Output the (X, Y) coordinate of the center of the cell containing the given text.  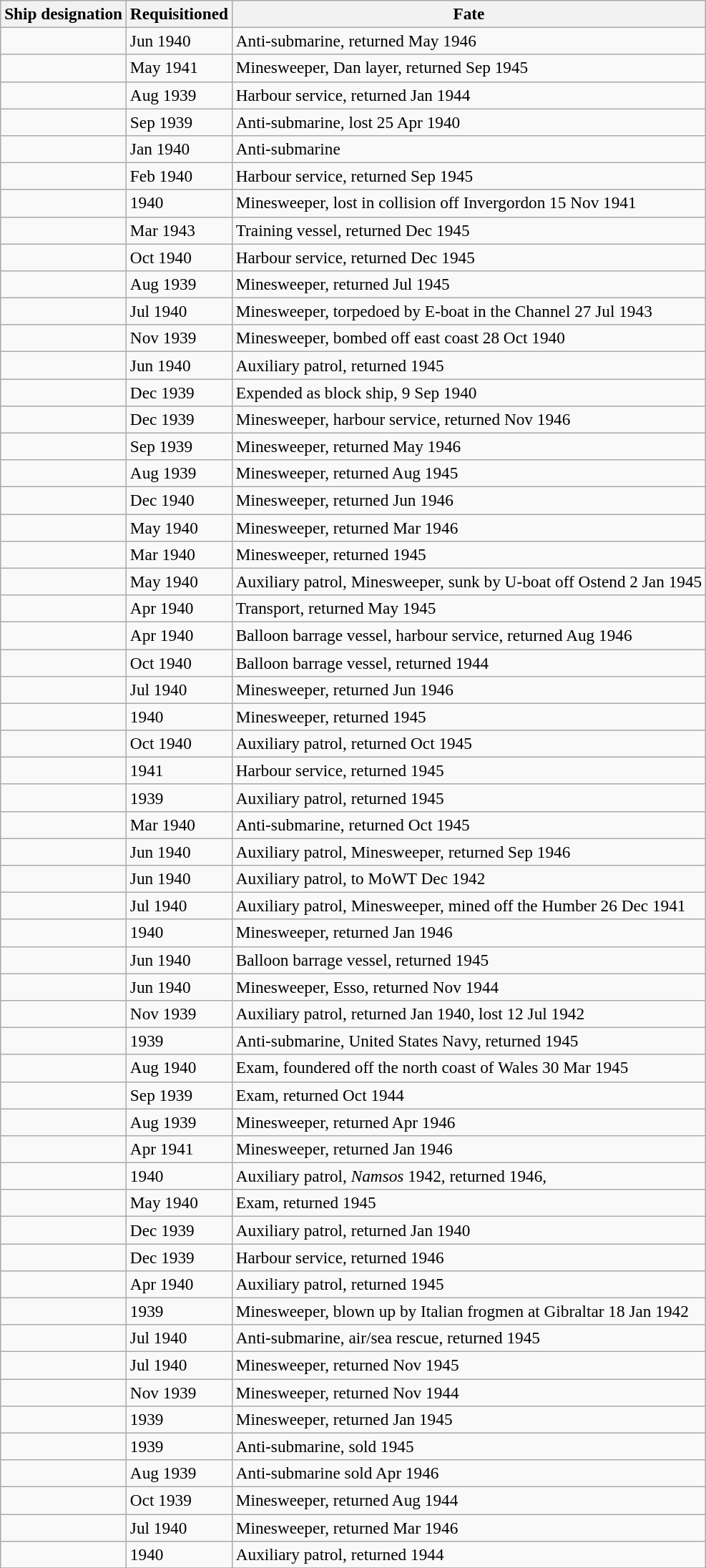
Minesweeper, blown up by Italian frogmen at Gibraltar 18 Jan 1942 (469, 1311)
Minesweeper, Esso, returned Nov 1944 (469, 986)
Oct 1939 (179, 1500)
Minesweeper, returned Jul 1945 (469, 284)
Apr 1941 (179, 1149)
Feb 1940 (179, 176)
Exam, foundered off the north coast of Wales 30 Mar 1945 (469, 1068)
Minesweeper, returned May 1946 (469, 446)
Auxiliary patrol, returned Jan 1940, lost 12 Jul 1942 (469, 1014)
Minesweeper, returned Nov 1944 (469, 1392)
Anti-submarine sold Apr 1946 (469, 1473)
Minesweeper, harbour service, returned Nov 1946 (469, 419)
Harbour service, returned Jan 1944 (469, 95)
Auxiliary patrol, to MoWT Dec 1942 (469, 878)
Anti-submarine, returned May 1946 (469, 41)
Auxiliary patrol, returned Oct 1945 (469, 743)
Minesweeper, returned Apr 1946 (469, 1122)
Harbour service, returned Dec 1945 (469, 257)
Jan 1940 (179, 149)
Minesweeper, Dan layer, returned Sep 1945 (469, 68)
Minesweeper, returned Aug 1944 (469, 1500)
Expended as block ship, 9 Sep 1940 (469, 392)
Transport, returned May 1945 (469, 608)
Minesweeper, returned Aug 1945 (469, 474)
Balloon barrage vessel, returned 1944 (469, 662)
Auxiliary patrol, Minesweeper, returned Sep 1946 (469, 851)
Anti-submarine, air/sea rescue, returned 1945 (469, 1338)
Auxiliary patrol, returned Jan 1940 (469, 1230)
Auxiliary patrol, Namsos 1942, returned 1946, (469, 1176)
Anti-submarine, sold 1945 (469, 1446)
1941 (179, 770)
May 1941 (179, 68)
Fate (469, 14)
Balloon barrage vessel, returned 1945 (469, 960)
Auxiliary patrol, Minesweeper, sunk by U-boat off Ostend 2 Jan 1945 (469, 582)
Harbour service, returned Sep 1945 (469, 176)
Exam, returned Oct 1944 (469, 1095)
Anti-submarine, lost 25 Apr 1940 (469, 122)
Anti-submarine (469, 149)
Ship designation (64, 14)
Aug 1940 (179, 1068)
Exam, returned 1945 (469, 1203)
Harbour service, returned 1946 (469, 1257)
Requisitioned (179, 14)
Minesweeper, bombed off east coast 28 Oct 1940 (469, 338)
Auxiliary patrol, Minesweeper, mined off the Humber 26 Dec 1941 (469, 906)
Training vessel, returned Dec 1945 (469, 230)
Dec 1940 (179, 500)
Minesweeper, torpedoed by E-boat in the Channel 27 Jul 1943 (469, 311)
Mar 1943 (179, 230)
Anti-submarine, returned Oct 1945 (469, 825)
Auxiliary patrol, returned 1944 (469, 1554)
Minesweeper, lost in collision off Invergordon 15 Nov 1941 (469, 203)
Harbour service, returned 1945 (469, 770)
Anti-submarine, United States Navy, returned 1945 (469, 1041)
Minesweeper, returned Nov 1945 (469, 1365)
Balloon barrage vessel, harbour service, returned Aug 1946 (469, 635)
Minesweeper, returned Jan 1945 (469, 1419)
